Identify which cell holds the provided text, then report its [X, Y] central coordinate. 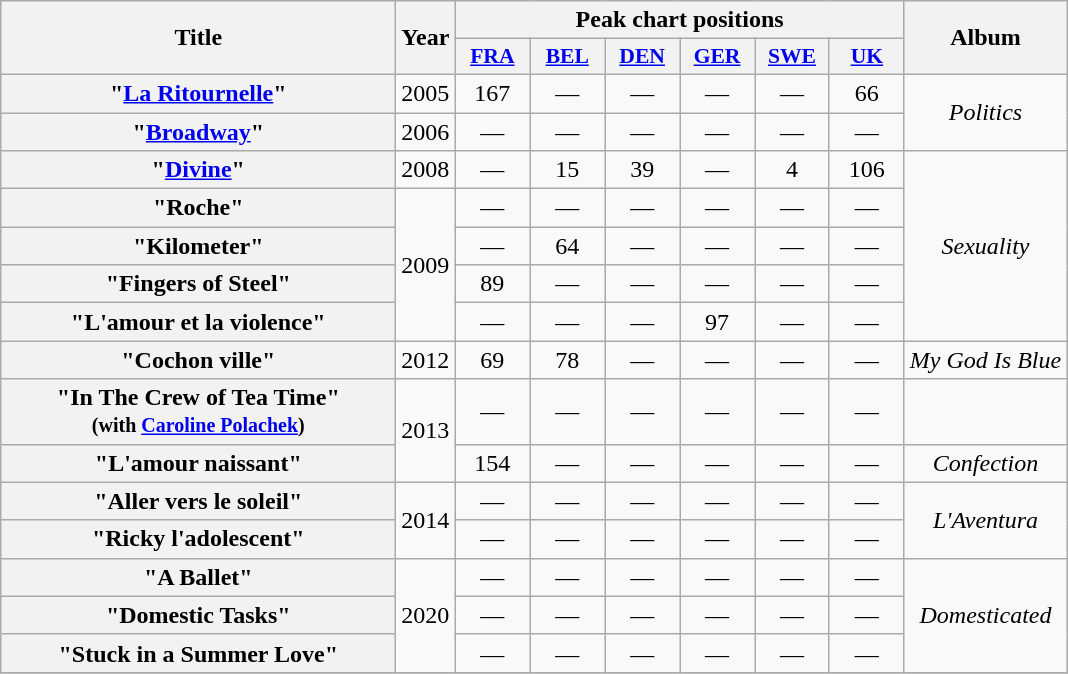
"L'amour et la violence" [198, 322]
"In The Crew of Tea Time"(with Caroline Polachek) [198, 412]
"Ricky l'adolescent" [198, 539]
GER [718, 57]
"Roche" [198, 208]
UK [866, 57]
Year [426, 38]
78 [568, 360]
"A Ballet" [198, 577]
39 [642, 170]
2008 [426, 170]
My God Is Blue [985, 360]
15 [568, 170]
"Divine" [198, 170]
167 [492, 93]
"Aller vers le soleil" [198, 501]
"Fingers of Steel" [198, 284]
106 [866, 170]
66 [866, 93]
Peak chart positions [680, 20]
"Domestic Tasks" [198, 615]
L'Aventura [985, 520]
69 [492, 360]
2006 [426, 131]
154 [492, 463]
Confection [985, 463]
Sexuality [985, 246]
2012 [426, 360]
2020 [426, 615]
2009 [426, 265]
4 [792, 170]
FRA [492, 57]
"La Ritournelle" [198, 93]
2013 [426, 430]
2014 [426, 520]
SWE [792, 57]
89 [492, 284]
BEL [568, 57]
64 [568, 246]
97 [718, 322]
"Kilometer" [198, 246]
Domesticated [985, 615]
2005 [426, 93]
"Broadway" [198, 131]
"Stuck in a Summer Love" [198, 653]
Title [198, 38]
"L'amour naissant" [198, 463]
Politics [985, 112]
"Cochon ville" [198, 360]
Album [985, 38]
DEN [642, 57]
